Extract the [x, y] coordinate from the center of the cell holding the provided text.  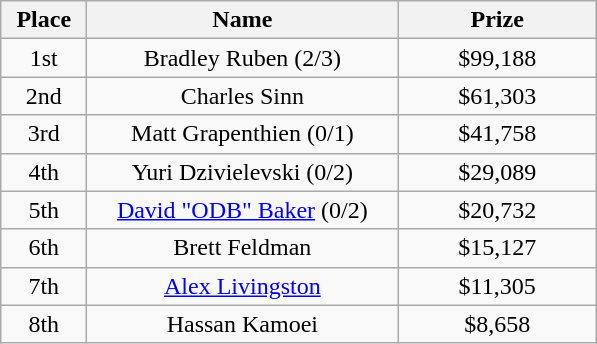
$61,303 [498, 96]
Yuri Dzivielevski (0/2) [242, 172]
$41,758 [498, 134]
$20,732 [498, 210]
David "ODB" Baker (0/2) [242, 210]
Matt Grapenthien (0/1) [242, 134]
Charles Sinn [242, 96]
7th [44, 286]
4th [44, 172]
Prize [498, 20]
2nd [44, 96]
$11,305 [498, 286]
Place [44, 20]
$29,089 [498, 172]
5th [44, 210]
3rd [44, 134]
Alex Livingston [242, 286]
Name [242, 20]
$15,127 [498, 248]
6th [44, 248]
1st [44, 58]
Bradley Ruben (2/3) [242, 58]
$8,658 [498, 324]
Brett Feldman [242, 248]
8th [44, 324]
Hassan Kamoei [242, 324]
$99,188 [498, 58]
